Return (X, Y) of the center of cell containing provided text 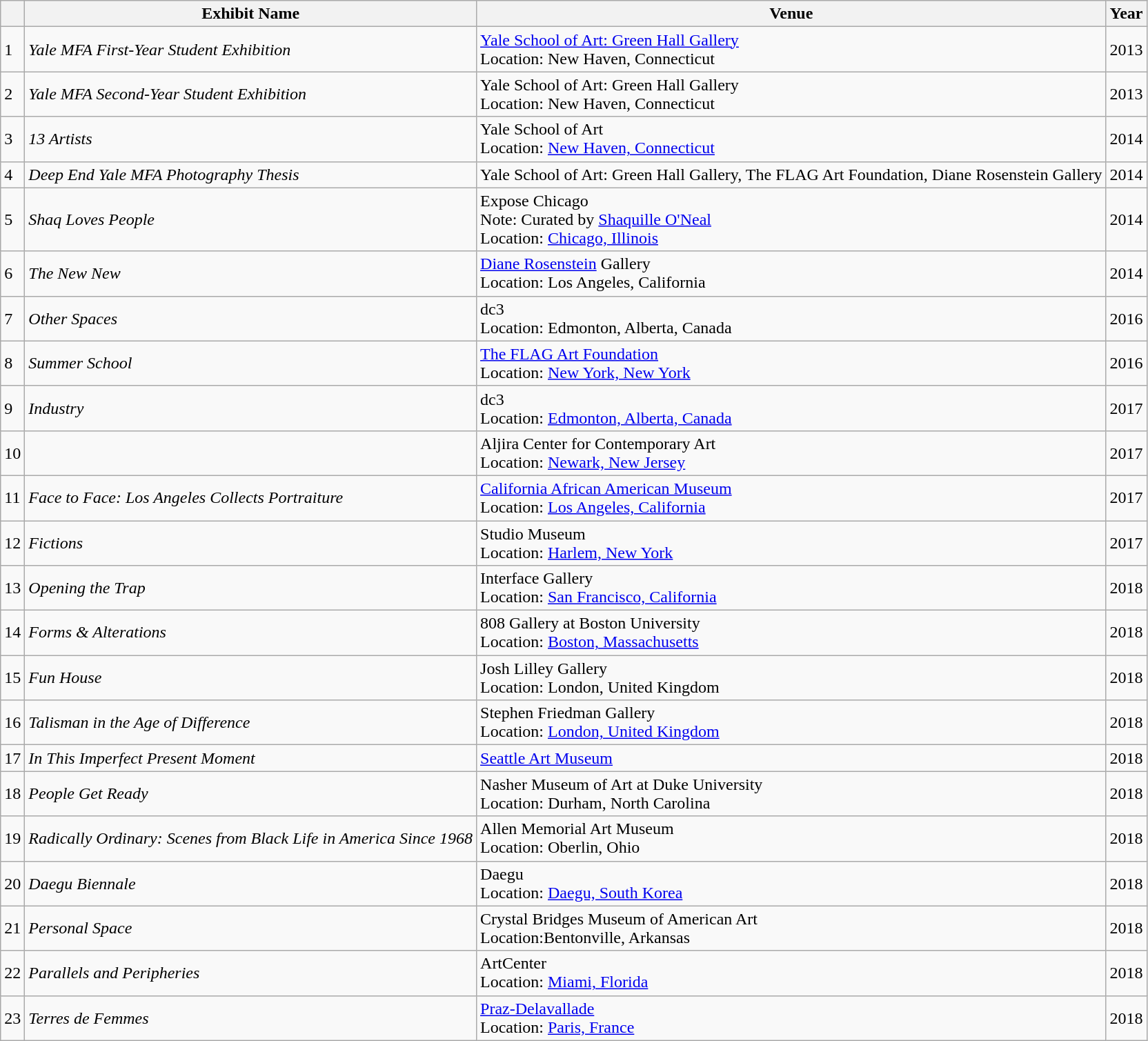
Interface GalleryLocation: San Francisco, California (791, 588)
2 (12, 94)
Yale MFA Second-Year Student Exhibition (251, 94)
Yale School of Art: Green Hall Gallery, The FLAG Art Foundation, Diane Rosenstein Gallery (791, 175)
22 (12, 973)
1 (12, 50)
11 (12, 498)
Deep End Yale MFA Photography Thesis (251, 175)
Exhibit Name (251, 14)
ArtCenterLocation: Miami, Florida (791, 973)
Opening the Trap (251, 588)
In This Imperfect Present Moment (251, 758)
Fun House (251, 677)
Shaq Loves People (251, 219)
10 (12, 453)
Face to Face: Los Angeles Collects Portraiture (251, 498)
16 (12, 723)
The FLAG Art FoundationLocation: New York, New York (791, 363)
Other Spaces (251, 319)
Year (1126, 14)
6 (12, 273)
21 (12, 929)
Crystal Bridges Museum of American ArtLocation:Bentonville, Arkansas (791, 929)
Personal Space (251, 929)
Terres de Femmes (251, 1018)
Radically Ordinary: Scenes from Black Life in America Since 1968 (251, 839)
Josh Lilley GalleryLocation: London, United Kingdom (791, 677)
People Get Ready (251, 793)
5 (12, 219)
Seattle Art Museum (791, 758)
Allen Memorial Art MuseumLocation: Oberlin, Ohio (791, 839)
Forms & Alterations (251, 633)
Stephen Friedman GalleryLocation: London, United Kingdom (791, 723)
DaeguLocation: Daegu, South Korea (791, 883)
Studio MuseumLocation: Harlem, New York (791, 542)
The New New (251, 273)
23 (12, 1018)
15 (12, 677)
13 (12, 588)
California African American MuseumLocation: Los Angeles, California (791, 498)
19 (12, 839)
18 (12, 793)
3 (12, 139)
4 (12, 175)
7 (12, 319)
Fictions (251, 542)
Yale School of ArtLocation: New Haven, Connecticut (791, 139)
Aljira Center for Contemporary ArtLocation: Newark, New Jersey (791, 453)
Yale MFA First-Year Student Exhibition (251, 50)
Summer School (251, 363)
13 Artists (251, 139)
Nasher Museum of Art at Duke UniversityLocation: Durham, North Carolina (791, 793)
Expose ChicagoNote: Curated by Shaquille O'NealLocation: Chicago, Illinois (791, 219)
Parallels and Peripheries (251, 973)
14 (12, 633)
Talisman in the Age of Difference (251, 723)
8 (12, 363)
Diane Rosenstein GalleryLocation: Los Angeles, California (791, 273)
9 (12, 408)
17 (12, 758)
12 (12, 542)
Venue (791, 14)
Praz-DelavalladeLocation: Paris, France (791, 1018)
808 Gallery at Boston UniversityLocation: Boston, Massachusetts (791, 633)
Daegu Biennale (251, 883)
Industry (251, 408)
20 (12, 883)
